Determine the [X, Y] coordinate at the center of the cell enclosing the given text.  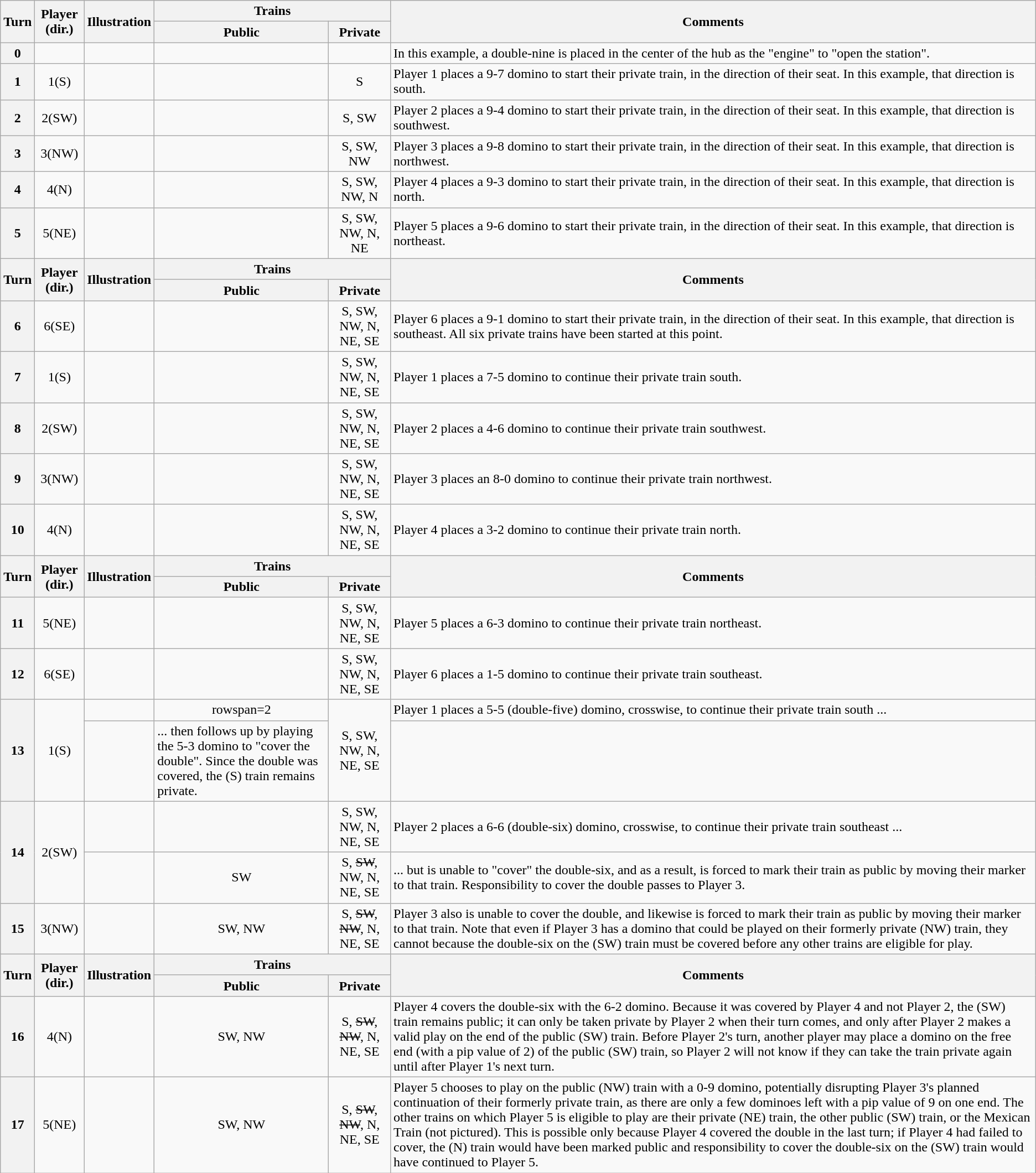
Player 4 places a 3-2 domino to continue their private train north. [713, 530]
S [360, 82]
Player 3 places a 9-8 domino to start their private train, in the direction of their seat. In this example, that direction is northwest. [713, 154]
0 [18, 53]
Player 3 places an 8-0 domino to continue their private train northwest. [713, 479]
Player 4 places a 9-3 domino to start their private train, in the direction of their seat. In this example, that direction is north. [713, 189]
1 [18, 82]
... then follows up by playing the 5-3 domino to "cover the double". Since the double was covered, the (S) train remains private. [241, 761]
3 [18, 154]
17 [18, 1124]
S, SW, NW, N [360, 189]
SW [241, 878]
7 [18, 377]
Player 5 places a 9-6 domino to start their private train, in the direction of their seat. In this example, that direction is northeast. [713, 233]
2 [18, 117]
9 [18, 479]
S, SW [360, 117]
S, SW, NW, N, NE [360, 233]
5 [18, 233]
13 [18, 750]
14 [18, 852]
15 [18, 928]
Player 2 places a 4-6 domino to continue their private train southwest. [713, 428]
10 [18, 530]
Player 5 places a 6-3 domino to continue their private train northeast. [713, 623]
12 [18, 674]
Player 1 places a 9-7 domino to start their private train, in the direction of their seat. In this example, that direction is south. [713, 82]
6 [18, 326]
Player 2 places a 6-6 (double-six) domino, crosswise, to continue their private train southeast ... [713, 827]
Player 1 places a 7-5 domino to continue their private train south. [713, 377]
16 [18, 1036]
rowspan=2 [241, 710]
In this example, a double-nine is placed in the center of the hub as the "engine" to "open the station". [713, 53]
8 [18, 428]
Player 2 places a 9-4 domino to start their private train, in the direction of their seat. In this example, that direction is southwest. [713, 117]
Player 1 places a 5-5 (double-five) domino, crosswise, to continue their private train south ... [713, 710]
4 [18, 189]
S, SW, NW [360, 154]
Player 6 places a 1-5 domino to continue their private train southeast. [713, 674]
11 [18, 623]
